Output the (X, Y) coordinate of the center of the cell containing the given text.  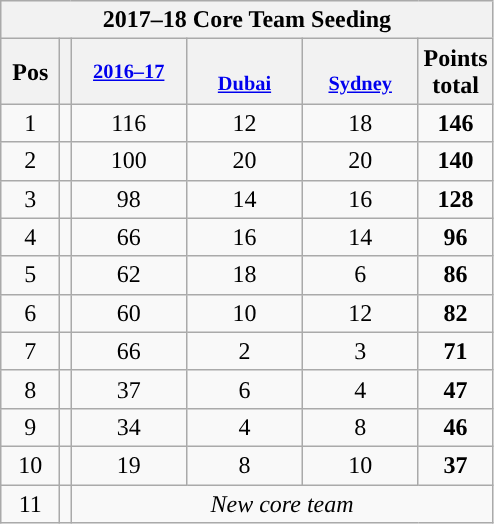
47 (456, 389)
60 (129, 313)
2016–17 (129, 72)
46 (456, 427)
19 (129, 465)
Sydney (360, 72)
62 (129, 275)
1 (30, 123)
98 (129, 199)
5 (30, 275)
128 (456, 199)
9 (30, 427)
146 (456, 123)
2017–18 Core Team Seeding (247, 20)
82 (456, 313)
34 (129, 427)
100 (129, 161)
96 (456, 237)
116 (129, 123)
11 (30, 503)
86 (456, 275)
Pointstotal (456, 72)
7 (30, 351)
140 (456, 161)
Pos (30, 72)
New core team (282, 503)
71 (456, 351)
Dubai (245, 72)
